Capture the cell that displays the provided text and extract its [x, y] central coordinate. 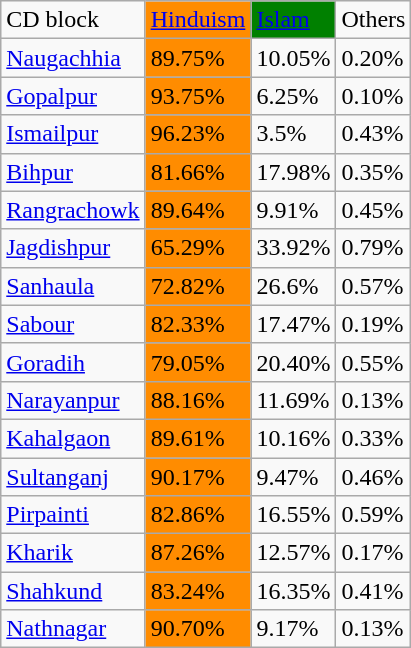
89.75% [198, 58]
Gopalpur [73, 96]
88.16% [198, 400]
93.75% [198, 96]
90.17% [198, 477]
9.47% [294, 477]
10.05% [294, 58]
Shahkund [73, 591]
10.16% [294, 438]
Islam [294, 20]
0.10% [374, 96]
17.98% [294, 172]
Sabour [73, 324]
Jagdishpur [73, 248]
Narayanpur [73, 400]
12.57% [294, 553]
0.33% [374, 438]
83.24% [198, 591]
0.46% [374, 477]
0.41% [374, 591]
Pirpainti [73, 515]
90.70% [198, 629]
Hinduism [198, 20]
0.79% [374, 248]
89.64% [198, 210]
0.55% [374, 362]
0.43% [374, 134]
0.17% [374, 553]
26.6% [294, 286]
82.33% [198, 324]
Kahalgaon [73, 438]
Others [374, 20]
17.47% [294, 324]
0.59% [374, 515]
0.20% [374, 58]
Goradih [73, 362]
CD block [73, 20]
72.82% [198, 286]
Naugachhia [73, 58]
9.17% [294, 629]
96.23% [198, 134]
89.61% [198, 438]
16.35% [294, 591]
0.45% [374, 210]
Bihpur [73, 172]
0.19% [374, 324]
16.55% [294, 515]
Kharik [73, 553]
Ismailpur [73, 134]
3.5% [294, 134]
33.92% [294, 248]
65.29% [198, 248]
Sanhaula [73, 286]
Sultanganj [73, 477]
20.40% [294, 362]
81.66% [198, 172]
0.35% [374, 172]
Nathnagar [73, 629]
9.91% [294, 210]
11.69% [294, 400]
0.57% [374, 286]
79.05% [198, 362]
6.25% [294, 96]
82.86% [198, 515]
Rangrachowk [73, 210]
87.26% [198, 553]
